Provide the (x, y) coordinate of the cell's center where the given text is located.  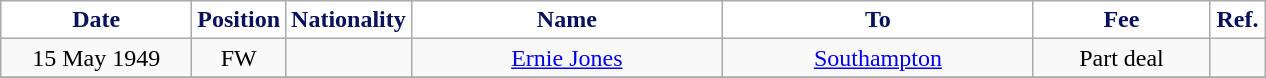
Southampton (878, 58)
Ernie Jones (566, 58)
Name (566, 20)
To (878, 20)
Part deal (1121, 58)
Nationality (349, 20)
Fee (1121, 20)
Position (239, 20)
FW (239, 58)
15 May 1949 (96, 58)
Date (96, 20)
Ref. (1237, 20)
